Return the [x, y] coordinate for the center point of the cell that contains the specified text.  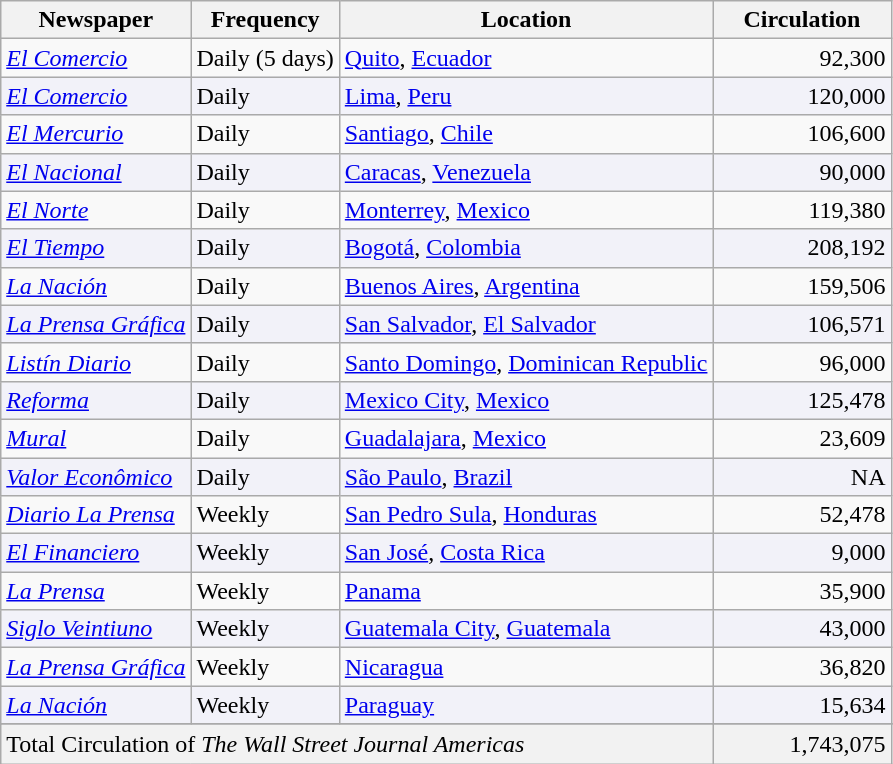
Caracas, Venezuela [526, 172]
San Salvador, El Salvador [526, 324]
Reforma [96, 400]
23,609 [802, 438]
208,192 [802, 248]
Listín Diario [96, 362]
El Tiempo [96, 248]
Mexico City, Mexico [526, 400]
35,900 [802, 591]
Mural [96, 438]
36,820 [802, 667]
106,600 [802, 134]
106,571 [802, 324]
Paraguay [526, 705]
119,380 [802, 210]
San Pedro Sula, Honduras [526, 515]
El Mercurio [96, 134]
15,634 [802, 705]
96,000 [802, 362]
Total Circulation of The Wall Street Journal Americas [357, 744]
Quito, Ecuador [526, 58]
43,000 [802, 629]
San José, Costa Rica [526, 553]
La Prensa [96, 591]
Panama [526, 591]
Bogotá, Colombia [526, 248]
Buenos Aires, Argentina [526, 286]
9,000 [802, 553]
125,478 [802, 400]
92,300 [802, 58]
El Norte [96, 210]
Diario La Prensa [96, 515]
Newspaper [96, 20]
El Financiero [96, 553]
Nicaragua [526, 667]
Santiago, Chile [526, 134]
52,478 [802, 515]
Guatemala City, Guatemala [526, 629]
Daily (5 days) [265, 58]
120,000 [802, 96]
Location [526, 20]
Lima, Peru [526, 96]
Guadalajara, Mexico [526, 438]
São Paulo, Brazil [526, 477]
NA [802, 477]
Valor Econômico [96, 477]
90,000 [802, 172]
Frequency [265, 20]
159,506 [802, 286]
Monterrey, Mexico [526, 210]
Siglo Veintiuno [96, 629]
Santo Domingo, Dominican Republic [526, 362]
El Nacional [96, 172]
Circulation [802, 20]
1,743,075 [802, 744]
